Find where the given text appears and provide that cell's center as [X, Y] coordinate. 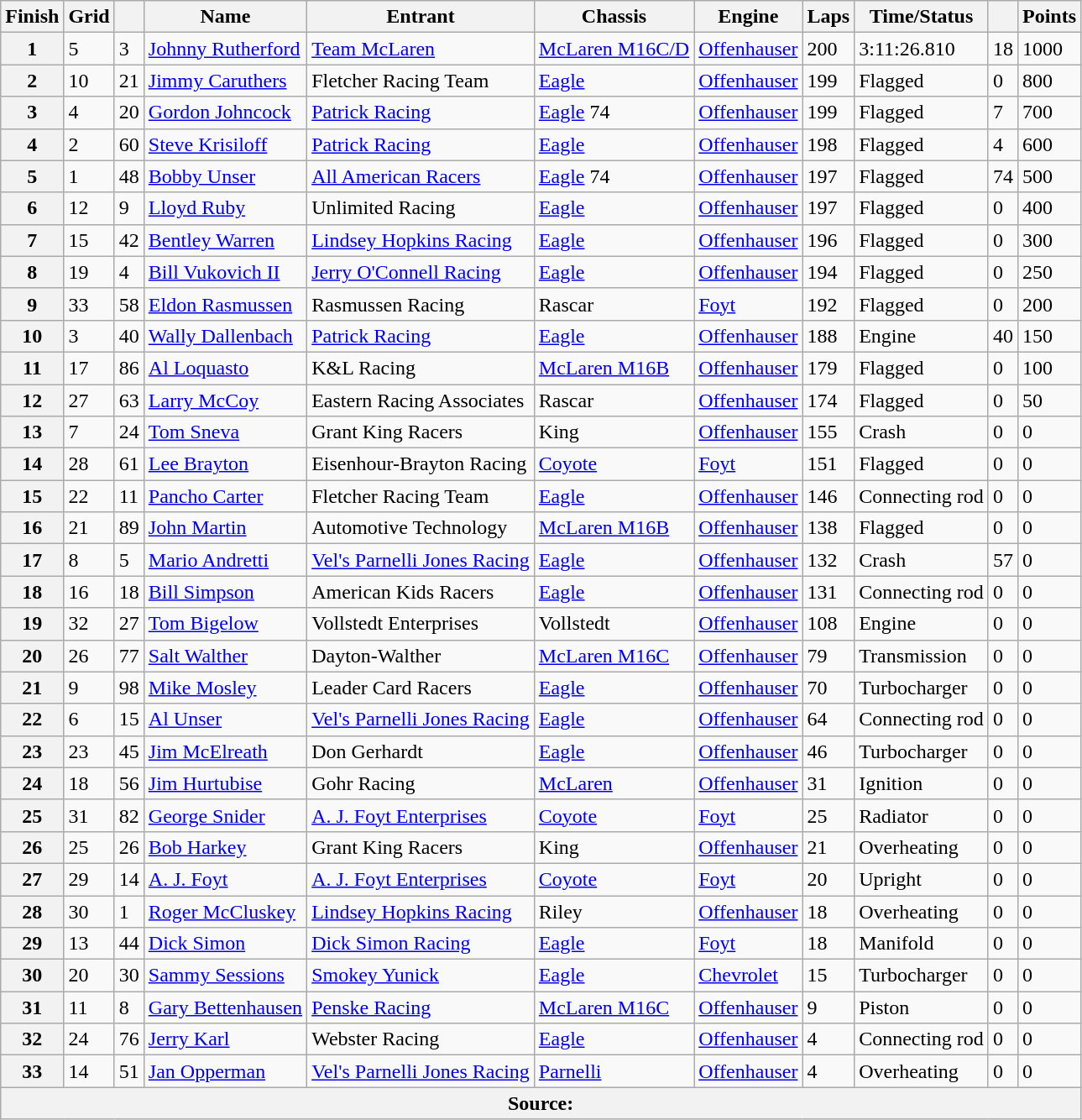
Lloyd Ruby [225, 208]
600 [1049, 144]
150 [1049, 336]
48 [129, 176]
56 [129, 783]
Transmission [922, 656]
Points [1049, 17]
100 [1049, 368]
Laps [828, 17]
Tom Sneva [225, 432]
196 [828, 240]
58 [129, 304]
Jerry Karl [225, 1039]
Eisenhour-Brayton Racing [421, 464]
Jim McElreath [225, 751]
45 [129, 751]
Don Gerhardt [421, 751]
Jan Opperman [225, 1071]
46 [828, 751]
155 [828, 432]
Bob Harkey [225, 847]
77 [129, 656]
Source: [541, 1103]
Mike Mosley [225, 688]
700 [1049, 113]
86 [129, 368]
McLaren M16C/D [614, 49]
Ignition [922, 783]
Chassis [614, 17]
Wally Dallenbach [225, 336]
Dayton-Walther [421, 656]
Bobby Unser [225, 176]
79 [828, 656]
McLaren [614, 783]
138 [828, 528]
Upright [922, 879]
Eastern Racing Associates [421, 400]
Dick Simon [225, 944]
250 [1049, 272]
A. J. Foyt [225, 879]
George Snider [225, 815]
50 [1049, 400]
188 [828, 336]
1000 [1049, 49]
108 [828, 624]
Time/Status [922, 17]
42 [129, 240]
51 [129, 1071]
Penske Racing [421, 1007]
K&L Racing [421, 368]
74 [1002, 176]
Al Unser [225, 720]
Gohr Racing [421, 783]
John Martin [225, 528]
Bill Vukovich II [225, 272]
Parnelli [614, 1071]
151 [828, 464]
60 [129, 144]
Gordon Johncock [225, 113]
Name [225, 17]
Sammy Sessions [225, 976]
Chevrolet [749, 976]
Pancho Carter [225, 496]
800 [1049, 81]
All American Racers [421, 176]
89 [129, 528]
61 [129, 464]
Finish [32, 17]
3:11:26.810 [922, 49]
57 [1002, 560]
98 [129, 688]
146 [828, 496]
Bentley Warren [225, 240]
Tom Bigelow [225, 624]
131 [828, 592]
Roger McCluskey [225, 911]
63 [129, 400]
Larry McCoy [225, 400]
500 [1049, 176]
198 [828, 144]
Rasmussen Racing [421, 304]
Dick Simon Racing [421, 944]
82 [129, 815]
Riley [614, 911]
Gary Bettenhausen [225, 1007]
192 [828, 304]
Unlimited Racing [421, 208]
Eldon Rasmussen [225, 304]
194 [828, 272]
Mario Andretti [225, 560]
Johnny Rutherford [225, 49]
Grid [89, 17]
Smokey Yunick [421, 976]
Manifold [922, 944]
Piston [922, 1007]
Salt Walther [225, 656]
Lee Brayton [225, 464]
Leader Card Racers [421, 688]
132 [828, 560]
Al Loquasto [225, 368]
44 [129, 944]
American Kids Racers [421, 592]
Vollstedt [614, 624]
Radiator [922, 815]
Jerry O'Connell Racing [421, 272]
Bill Simpson [225, 592]
Jimmy Caruthers [225, 81]
64 [828, 720]
300 [1049, 240]
174 [828, 400]
76 [129, 1039]
Vollstedt Enterprises [421, 624]
400 [1049, 208]
Steve Krisiloff [225, 144]
Automotive Technology [421, 528]
Team McLaren [421, 49]
Entrant [421, 17]
Jim Hurtubise [225, 783]
179 [828, 368]
Webster Racing [421, 1039]
70 [828, 688]
